Detect which cell encompasses the target text, then output its (X, Y) center coordinate. 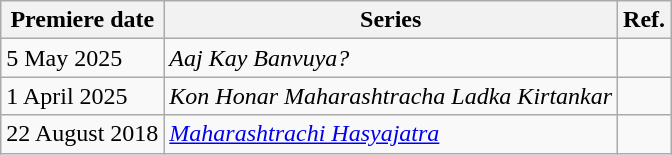
Premiere date (82, 20)
Series (391, 20)
Maharashtrachi Hasyajatra (391, 134)
Aaj Kay Banvuya? (391, 58)
5 May 2025 (82, 58)
1 April 2025 (82, 96)
Ref. (644, 20)
22 August 2018 (82, 134)
Kon Honar Maharashtracha Ladka Kirtankar (391, 96)
